Capture the cell that displays the provided text and extract its (X, Y) central coordinate. 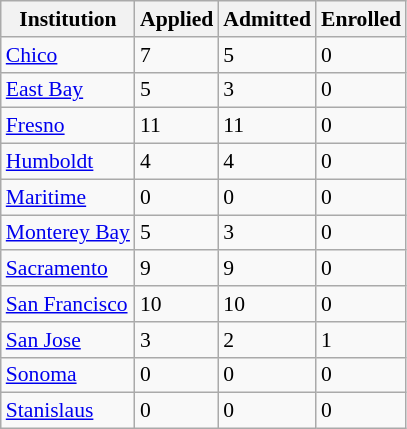
Applied (176, 19)
Maritime (68, 197)
Enrolled (361, 19)
Stanislaus (68, 411)
Admitted (267, 19)
Institution (68, 19)
East Bay (68, 90)
Fresno (68, 126)
Chico (68, 55)
Sacramento (68, 269)
San Francisco (68, 304)
Humboldt (68, 162)
1 (361, 340)
7 (176, 55)
2 (267, 340)
San Jose (68, 340)
Sonoma (68, 375)
Monterey Bay (68, 233)
